Extract the (X, Y) coordinate from the center of the cell holding the provided text.  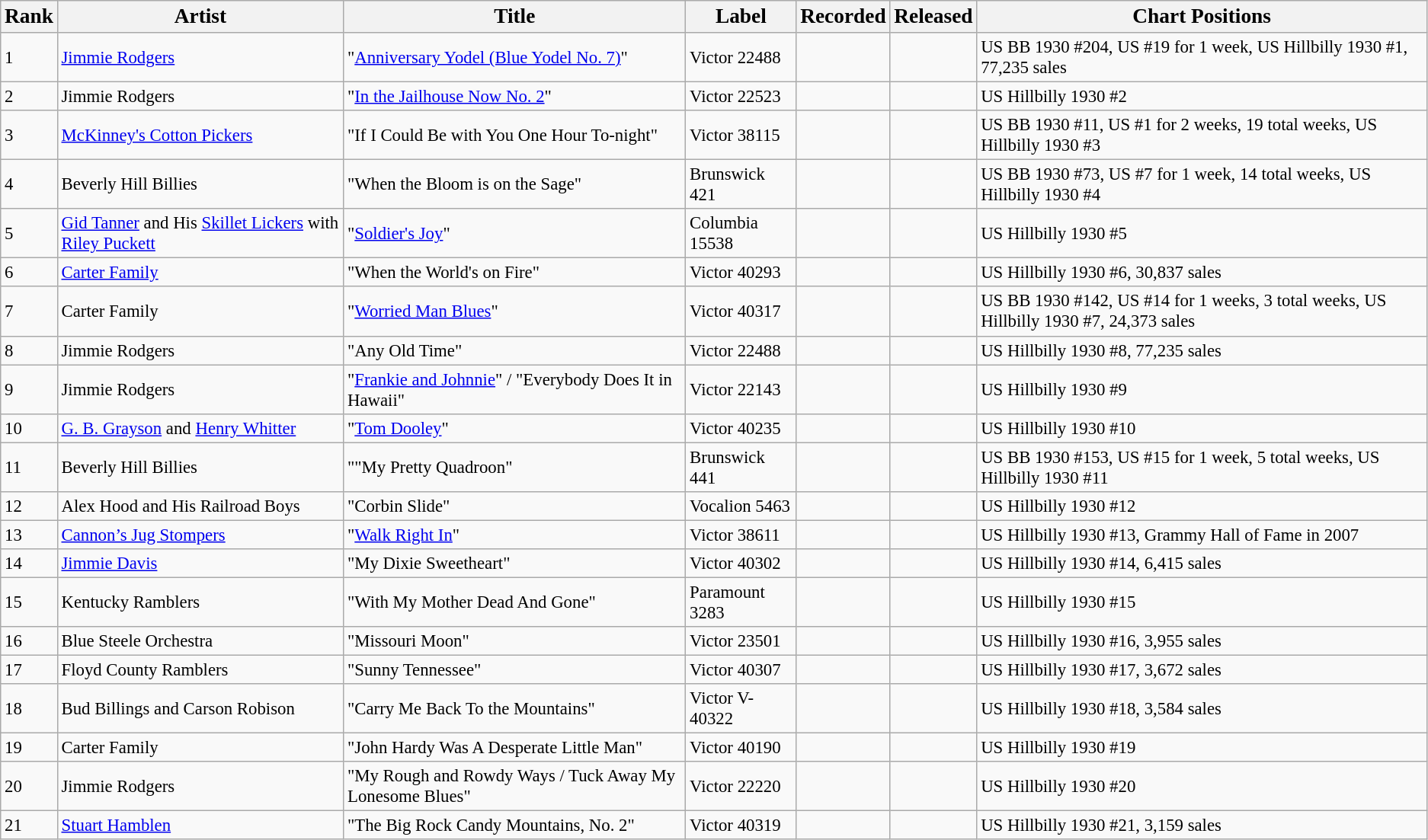
Floyd County Ramblers (200, 670)
Gid Tanner and His Skillet Lickers with Riley Puckett (200, 233)
""My Pretty Quadroon" (515, 468)
Victor 40302 (741, 564)
"When the Bloom is on the Sage" (515, 184)
Brunswick 441 (741, 468)
"Anniversary Yodel (Blue Yodel No. 7)" (515, 58)
US Hillbilly 1930 #21, 3,159 sales (1202, 826)
US Hillbilly 1930 #12 (1202, 506)
US BB 1930 #142, US #14 for 1 weeks, 3 total weeks, US Hillbilly 1930 #7, 24,373 sales (1202, 312)
"If I Could Be with You One Hour To-night" (515, 136)
20 (29, 786)
"Any Old Time" (515, 350)
9 (29, 390)
"Carry Me Back To the Mountains" (515, 708)
12 (29, 506)
"The Big Rock Candy Mountains, No. 2" (515, 826)
"My Dixie Sweetheart" (515, 564)
"When the World's on Fire" (515, 273)
US BB 1930 #204, US #19 for 1 week, US Hillbilly 1930 #1, 77,235 sales (1202, 58)
Victor 40319 (741, 826)
Label (741, 17)
"Corbin Slide" (515, 506)
Columbia 15538 (741, 233)
Victor 22143 (741, 390)
Victor 40317 (741, 312)
Victor 38115 (741, 136)
Victor 22523 (741, 97)
8 (29, 350)
Cannon’s Jug Stompers (200, 535)
McKinney's Cotton Pickers (200, 136)
US Hillbilly 1930 #6, 30,837 sales (1202, 273)
Kentucky Ramblers (200, 602)
Victor 38611 (741, 535)
"Missouri Moon" (515, 641)
15 (29, 602)
14 (29, 564)
Vocalion 5463 (741, 506)
6 (29, 273)
US Hillbilly 1930 #18, 3,584 sales (1202, 708)
3 (29, 136)
US BB 1930 #11, US #1 for 2 weeks, 19 total weeks, US Hillbilly 1930 #3 (1202, 136)
Released (933, 17)
US Hillbilly 1930 #16, 3,955 sales (1202, 641)
10 (29, 428)
US Hillbilly 1930 #14, 6,415 sales (1202, 564)
US Hillbilly 1930 #13, Grammy Hall of Fame in 2007 (1202, 535)
US Hillbilly 1930 #15 (1202, 602)
US Hillbilly 1930 #19 (1202, 748)
Bud Billings and Carson Robison (200, 708)
US Hillbilly 1930 #10 (1202, 428)
Victor 40307 (741, 670)
US Hillbilly 1930 #5 (1202, 233)
US Hillbilly 1930 #9 (1202, 390)
Victor 40235 (741, 428)
US Hillbilly 1930 #8, 77,235 sales (1202, 350)
Artist (200, 17)
G. B. Grayson and Henry Whitter (200, 428)
Victor 40293 (741, 273)
"Tom Dooley" (515, 428)
1 (29, 58)
Recorded (843, 17)
Victor 22220 (741, 786)
"Worried Man Blues" (515, 312)
Victor 40190 (741, 748)
2 (29, 97)
Rank (29, 17)
13 (29, 535)
4 (29, 184)
US BB 1930 #73, US #7 for 1 week, 14 total weeks, US Hillbilly 1930 #4 (1202, 184)
"Soldier's Joy" (515, 233)
18 (29, 708)
21 (29, 826)
Alex Hood and His Railroad Boys (200, 506)
Brunswick 421 (741, 184)
"John Hardy Was A Desperate Little Man" (515, 748)
Jimmie Davis (200, 564)
11 (29, 468)
19 (29, 748)
Chart Positions (1202, 17)
US BB 1930 #153, US #15 for 1 week, 5 total weeks, US Hillbilly 1930 #11 (1202, 468)
5 (29, 233)
"Walk Right In" (515, 535)
"With My Mother Dead And Gone" (515, 602)
Title (515, 17)
"In the Jailhouse Now No. 2" (515, 97)
17 (29, 670)
Victor V-40322 (741, 708)
US Hillbilly 1930 #20 (1202, 786)
Stuart Hamblen (200, 826)
Victor 23501 (741, 641)
7 (29, 312)
US Hillbilly 1930 #2 (1202, 97)
Paramount 3283 (741, 602)
"Sunny Tennessee" (515, 670)
US Hillbilly 1930 #17, 3,672 sales (1202, 670)
"Frankie and Johnnie" / "Everybody Does It in Hawaii" (515, 390)
"My Rough and Rowdy Ways / Tuck Away My Lonesome Blues" (515, 786)
16 (29, 641)
Blue Steele Orchestra (200, 641)
